Extract the [X, Y] coordinate from the center of the cell holding the provided text.  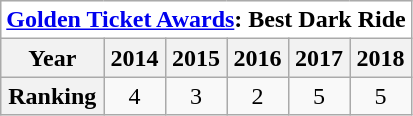
Ranking [52, 96]
Golden Ticket Awards: Best Dark Ride [206, 20]
2 [258, 96]
Year [52, 58]
4 [134, 96]
2014 [134, 58]
2015 [196, 58]
2017 [318, 58]
2018 [381, 58]
3 [196, 96]
2016 [258, 58]
